From the cell containing the given text, extract its center point as [x, y] coordinate. 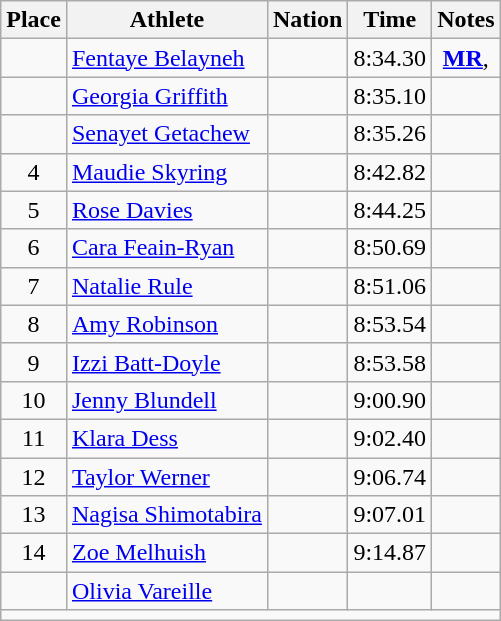
Nation [307, 20]
9:00.90 [390, 400]
4 [34, 172]
Nagisa Shimotabira [166, 515]
Fentaye Belayneh [166, 58]
Rose Davies [166, 210]
Senayet Getachew [166, 134]
Maudie Skyring [166, 172]
12 [34, 477]
13 [34, 515]
Cara Feain-Ryan [166, 248]
Place [34, 20]
10 [34, 400]
Zoe Melhuish [166, 553]
8 [34, 324]
5 [34, 210]
9:06.74 [390, 477]
9:14.87 [390, 553]
Amy Robinson [166, 324]
8:35.10 [390, 96]
8:44.25 [390, 210]
9:07.01 [390, 515]
8:42.82 [390, 172]
Izzi Batt-Doyle [166, 362]
9 [34, 362]
8:34.30 [390, 58]
8:51.06 [390, 286]
Jenny Blundell [166, 400]
8:53.58 [390, 362]
Notes [466, 20]
6 [34, 248]
MR, [466, 58]
8:50.69 [390, 248]
Natalie Rule [166, 286]
7 [34, 286]
8:35.26 [390, 134]
Klara Dess [166, 438]
14 [34, 553]
Taylor Werner [166, 477]
Olivia Vareille [166, 591]
Athlete [166, 20]
Time [390, 20]
11 [34, 438]
8:53.54 [390, 324]
9:02.40 [390, 438]
Georgia Griffith [166, 96]
